From the cell containing the given text, extract its center point as (X, Y) coordinate. 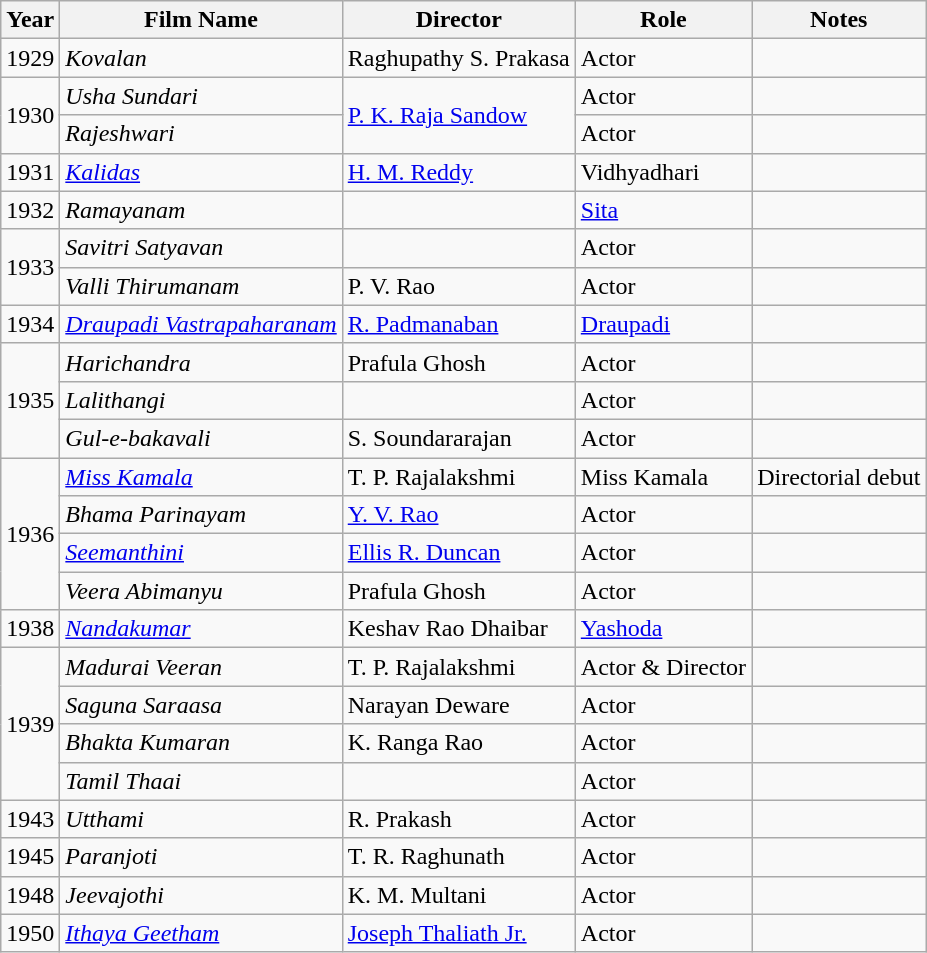
1932 (30, 210)
1938 (30, 629)
1929 (30, 58)
Jeevajothi (201, 895)
Draupadi (663, 324)
1934 (30, 324)
P. V. Rao (458, 286)
1939 (30, 724)
Ithaya Geetham (201, 933)
R. Padmanaban (458, 324)
Savitri Satyavan (201, 248)
Usha Sundari (201, 96)
Utthami (201, 819)
Kovalan (201, 58)
Madurai Veeran (201, 667)
Keshav Rao Dhaibar (458, 629)
Role (663, 20)
1936 (30, 534)
Actor & Director (663, 667)
Year (30, 20)
Gul-e-bakavali (201, 438)
Seemanthini (201, 553)
Raghupathy S. Prakasa (458, 58)
Kalidas (201, 172)
Lalithangi (201, 400)
1950 (30, 933)
Bhama Parinayam (201, 515)
T. R. Raghunath (458, 857)
Ramayanam (201, 210)
Nandakumar (201, 629)
1935 (30, 400)
1930 (30, 115)
P. K. Raja Sandow (458, 115)
Y. V. Rao (458, 515)
Veera Abimanyu (201, 591)
Yashoda (663, 629)
Narayan Deware (458, 705)
Film Name (201, 20)
1948 (30, 895)
Tamil Thaai (201, 781)
Draupadi Vastrapaharanam (201, 324)
Vidhyadhari (663, 172)
R. Prakash (458, 819)
Harichandra (201, 362)
Ellis R. Duncan (458, 553)
H. M. Reddy (458, 172)
Notes (839, 20)
Valli Thirumanam (201, 286)
K. Ranga Rao (458, 743)
Directorial debut (839, 477)
Sita (663, 210)
1931 (30, 172)
Paranjoti (201, 857)
1945 (30, 857)
Saguna Saraasa (201, 705)
Bhakta Kumaran (201, 743)
Joseph Thaliath Jr. (458, 933)
K. M. Multani (458, 895)
S. Soundararajan (458, 438)
1943 (30, 819)
Rajeshwari (201, 134)
Director (458, 20)
1933 (30, 267)
